Pinpoint the cell where the given text exists, returning its [X, Y] midpoint coordinate. 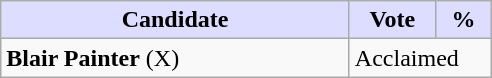
Vote [392, 20]
Acclaimed [420, 58]
Candidate [176, 20]
% [463, 20]
Blair Painter (X) [176, 58]
